Find where the given text appears and provide that cell's center as [x, y] coordinate. 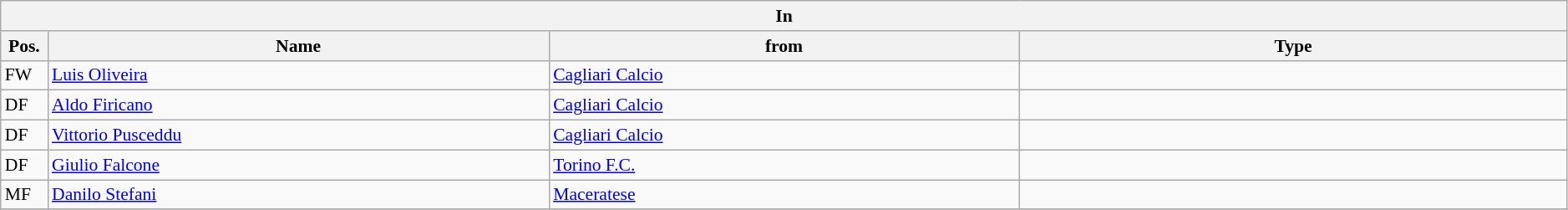
Vittorio Pusceddu [298, 136]
Luis Oliveira [298, 75]
Type [1293, 46]
Aldo Firicano [298, 105]
Danilo Stefani [298, 195]
FW [24, 75]
from [784, 46]
In [784, 16]
Maceratese [784, 195]
Giulio Falcone [298, 165]
Torino F.C. [784, 165]
Name [298, 46]
MF [24, 195]
Pos. [24, 46]
